Determine the (X, Y) coordinate at the center of the cell enclosing the given text.  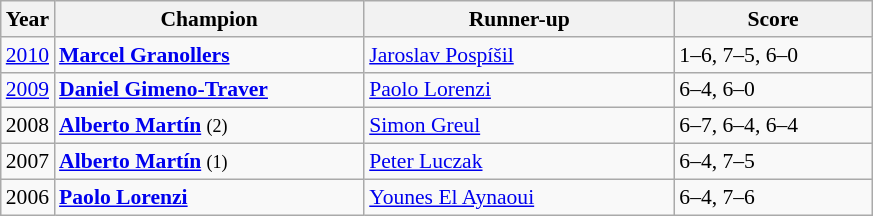
2010 (28, 55)
6–4, 7–6 (773, 197)
Alberto Martín (1) (209, 162)
2006 (28, 197)
2009 (28, 90)
Marcel Granollers (209, 55)
Alberto Martín (2) (209, 126)
6–4, 6–0 (773, 90)
1–6, 7–5, 6–0 (773, 55)
Score (773, 19)
Simon Greul (519, 126)
Daniel Gimeno-Traver (209, 90)
Peter Luczak (519, 162)
6–4, 7–5 (773, 162)
6–7, 6–4, 6–4 (773, 126)
Year (28, 19)
Champion (209, 19)
Jaroslav Pospíšil (519, 55)
2007 (28, 162)
Younes El Aynaoui (519, 197)
Runner-up (519, 19)
2008 (28, 126)
